Return the (x, y) coordinate for the center point of the cell that contains the specified text.  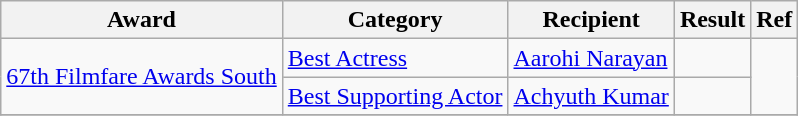
Result (712, 20)
Category (395, 20)
Award (142, 20)
Achyuth Kumar (591, 96)
67th Filmfare Awards South (142, 77)
Best Actress (395, 58)
Best Supporting Actor (395, 96)
Recipient (591, 20)
Ref (774, 20)
Aarohi Narayan (591, 58)
